Output the [x, y] coordinate of the center of the cell containing the given text.  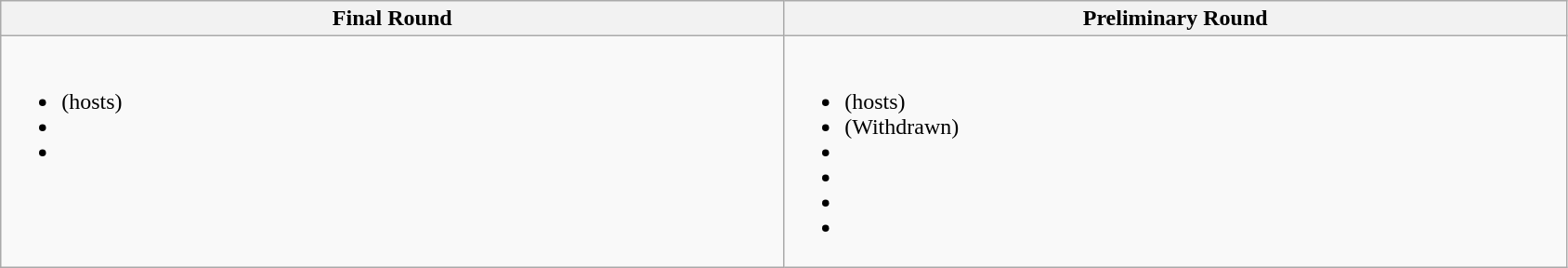
(hosts) (Withdrawn) [1176, 152]
Preliminary Round [1176, 19]
(hosts) [392, 152]
Final Round [392, 19]
